Return [X, Y] of the center of cell containing provided text 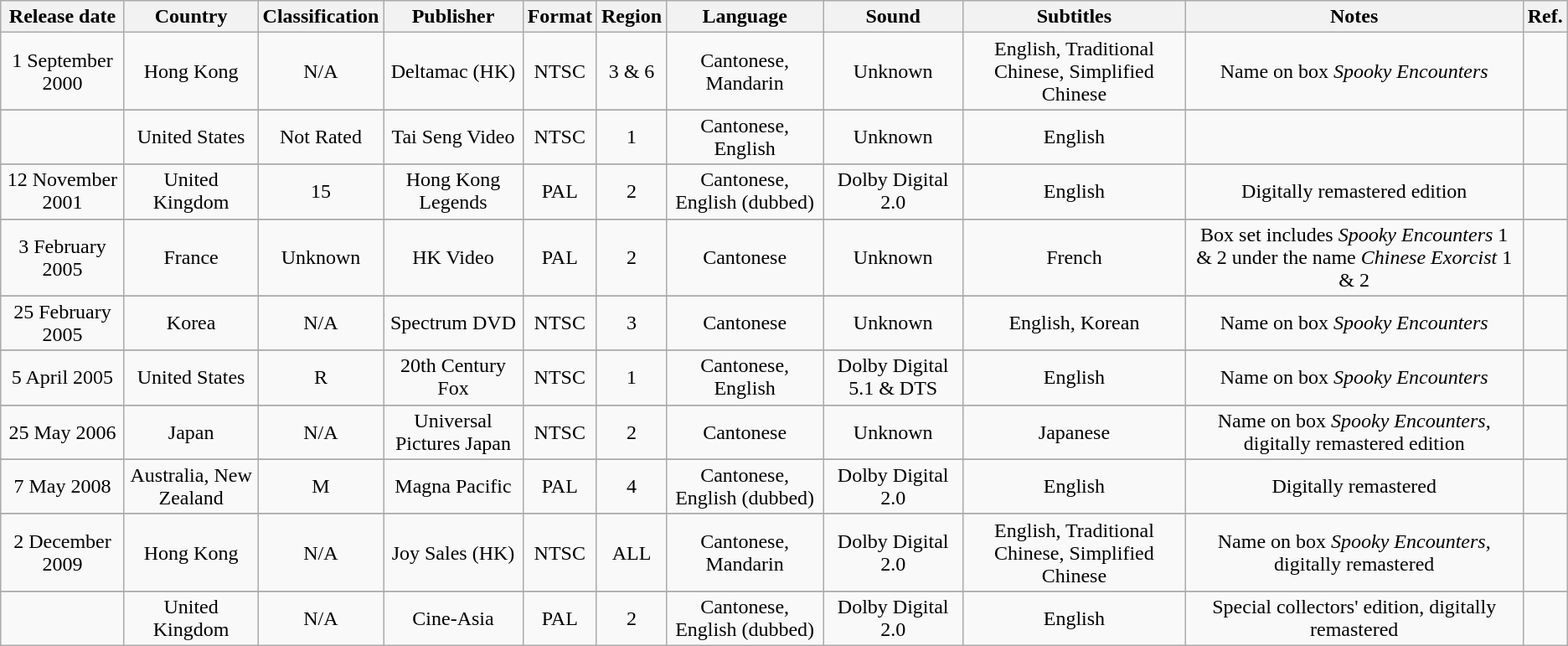
3 February 2005 [62, 257]
HK Video [453, 257]
Special collectors' edition, digitally remastered [1354, 618]
Korea [191, 323]
Release date [62, 17]
Name on box Spooky Encounters, digitally remastered [1354, 552]
4 [632, 486]
Joy Sales (HK) [453, 552]
Subtitles [1075, 17]
Tai Seng Video [453, 137]
Magna Pacific [453, 486]
1 September 2000 [62, 71]
Box set includes Spooky Encounters 1 & 2 under the name Chinese Exorcist 1 & 2 [1354, 257]
2 December 2009 [62, 552]
Region [632, 17]
3 & 6 [632, 71]
25 May 2006 [62, 432]
Deltamac (HK) [453, 71]
Hong Kong Legends [453, 191]
Universal Pictures Japan [453, 432]
Name on box Spooky Encounters, digitally remastered edition [1354, 432]
ALL [632, 552]
Australia, New Zealand [191, 486]
M [321, 486]
Language [745, 17]
Publisher [453, 17]
7 May 2008 [62, 486]
15 [321, 191]
English, Korean [1075, 323]
Format [560, 17]
Sound [893, 17]
Spectrum DVD [453, 323]
12 November 2001 [62, 191]
25 February 2005 [62, 323]
Ref. [1545, 17]
Digitally remastered edition [1354, 191]
Digitally remastered [1354, 486]
Dolby Digital 5.1 & DTS [893, 377]
Japan [191, 432]
France [191, 257]
Classification [321, 17]
Not Rated [321, 137]
Cine-Asia [453, 618]
R [321, 377]
3 [632, 323]
Notes [1354, 17]
Japanese [1075, 432]
Country [191, 17]
French [1075, 257]
20th Century Fox [453, 377]
5 April 2005 [62, 377]
